Locate the cell with the specified text and output its (x, y) center coordinate. 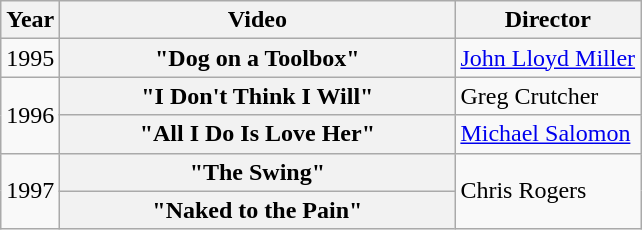
1997 (30, 191)
"Dog on a Toolbox" (258, 58)
"The Swing" (258, 172)
Michael Salomon (548, 134)
John Lloyd Miller (548, 58)
1995 (30, 58)
1996 (30, 115)
Greg Crutcher (548, 96)
Chris Rogers (548, 191)
Director (548, 20)
"All I Do Is Love Her" (258, 134)
"I Don't Think I Will" (258, 96)
Video (258, 20)
Year (30, 20)
"Naked to the Pain" (258, 210)
